Extract the (X, Y) coordinate from the center of the cell holding the provided text.  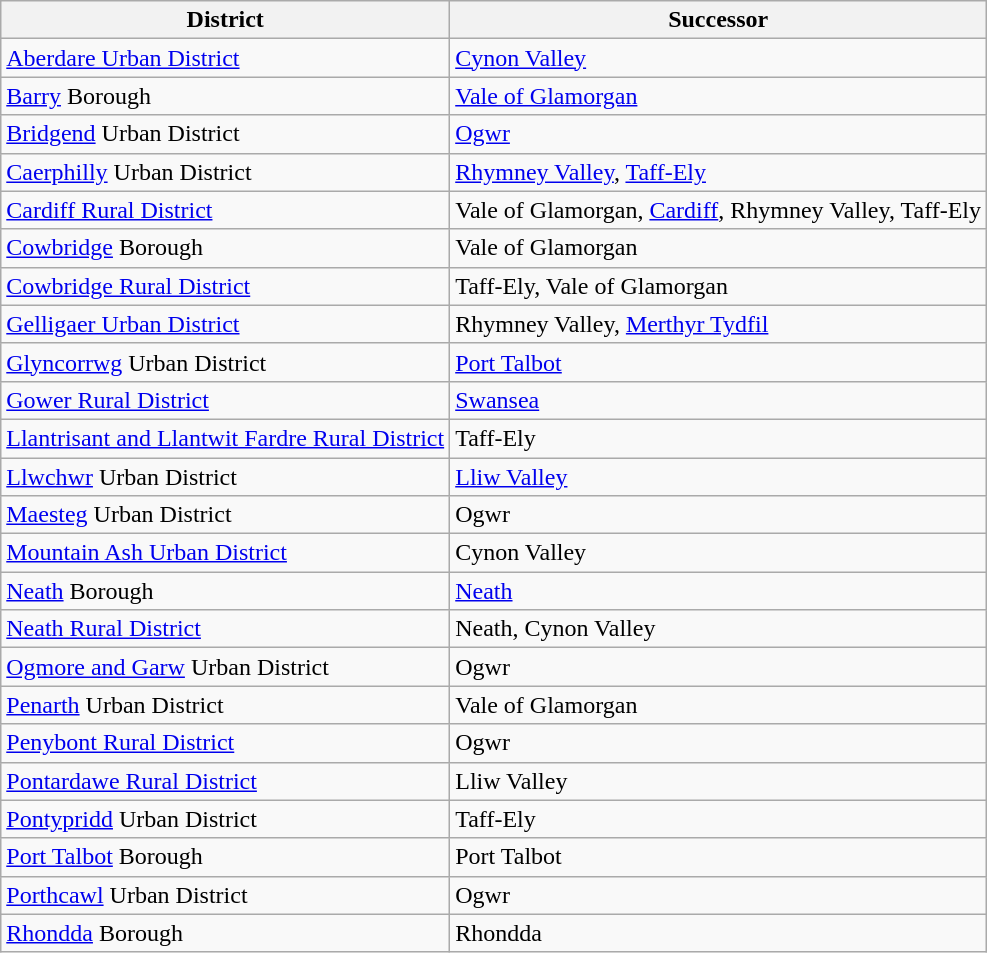
Aberdare Urban District (226, 58)
Penarth Urban District (226, 705)
Swansea (718, 400)
Neath, Cynon Valley (718, 629)
Porthcawl Urban District (226, 895)
Llwchwr Urban District (226, 477)
Successor (718, 20)
Pontardawe Rural District (226, 781)
Cowbridge Rural District (226, 286)
Gower Rural District (226, 400)
District (226, 20)
Maesteg Urban District (226, 515)
Rhymney Valley, Merthyr Tydfil (718, 324)
Vale of Glamorgan, Cardiff, Rhymney Valley, Taff-Ely (718, 210)
Pontypridd Urban District (226, 819)
Cardiff Rural District (226, 210)
Mountain Ash Urban District (226, 553)
Penybont Rural District (226, 743)
Neath (718, 591)
Gelligaer Urban District (226, 324)
Glyncorrwg Urban District (226, 362)
Taff-Ely, Vale of Glamorgan (718, 286)
Ogmore and Garw Urban District (226, 667)
Neath Rural District (226, 629)
Barry Borough (226, 96)
Rhondda (718, 933)
Bridgend Urban District (226, 134)
Llantrisant and Llantwit Fardre Rural District (226, 438)
Rhymney Valley, Taff-Ely (718, 172)
Cowbridge Borough (226, 248)
Caerphilly Urban District (226, 172)
Neath Borough (226, 591)
Rhondda Borough (226, 933)
Port Talbot Borough (226, 857)
